Determine the [X, Y] coordinate at the center of the cell enclosing the given text.  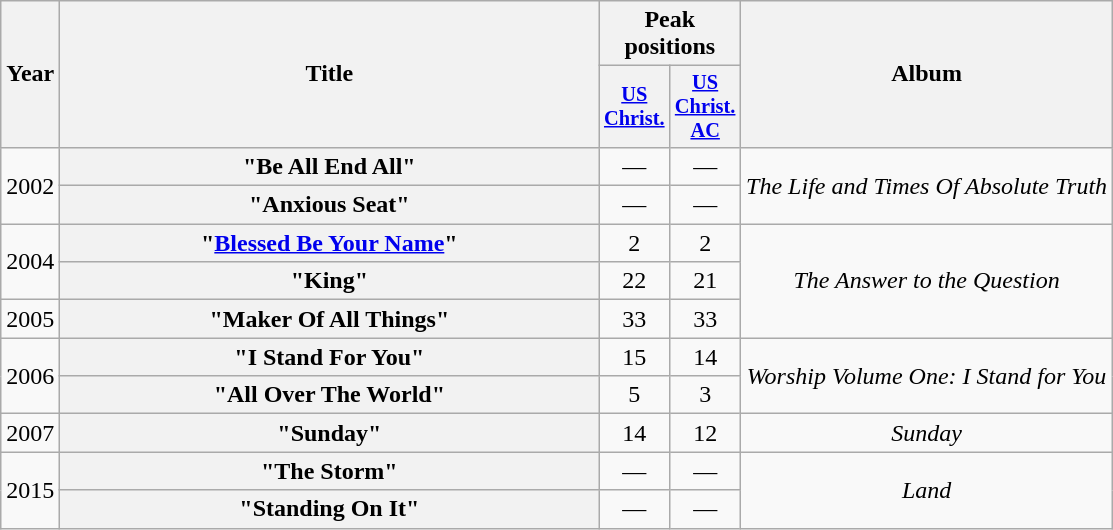
12 [706, 433]
2004 [30, 262]
"All Over The World" [330, 395]
3 [706, 395]
"The Storm" [330, 471]
The Answer to the Question [927, 281]
"Blessed Be Your Name" [330, 243]
"Standing On It" [330, 509]
"King" [330, 281]
5 [634, 395]
The Life and Times Of Absolute Truth [927, 185]
US Christ. AC [706, 107]
Sunday [927, 433]
Title [330, 74]
2015 [30, 490]
US Christ. [634, 107]
"I Stand For You" [330, 357]
Year [30, 74]
Worship Volume One: I Stand for You [927, 376]
"Anxious Seat" [330, 205]
"Sunday" [330, 433]
2006 [30, 376]
21 [706, 281]
"Be All End All" [330, 166]
2005 [30, 319]
2007 [30, 433]
Land [927, 490]
15 [634, 357]
2002 [30, 185]
"Maker Of All Things" [330, 319]
Album [927, 74]
Peak positions [670, 34]
22 [634, 281]
